For the text-containing cell, return its midpoint in (x, y) coordinate format. 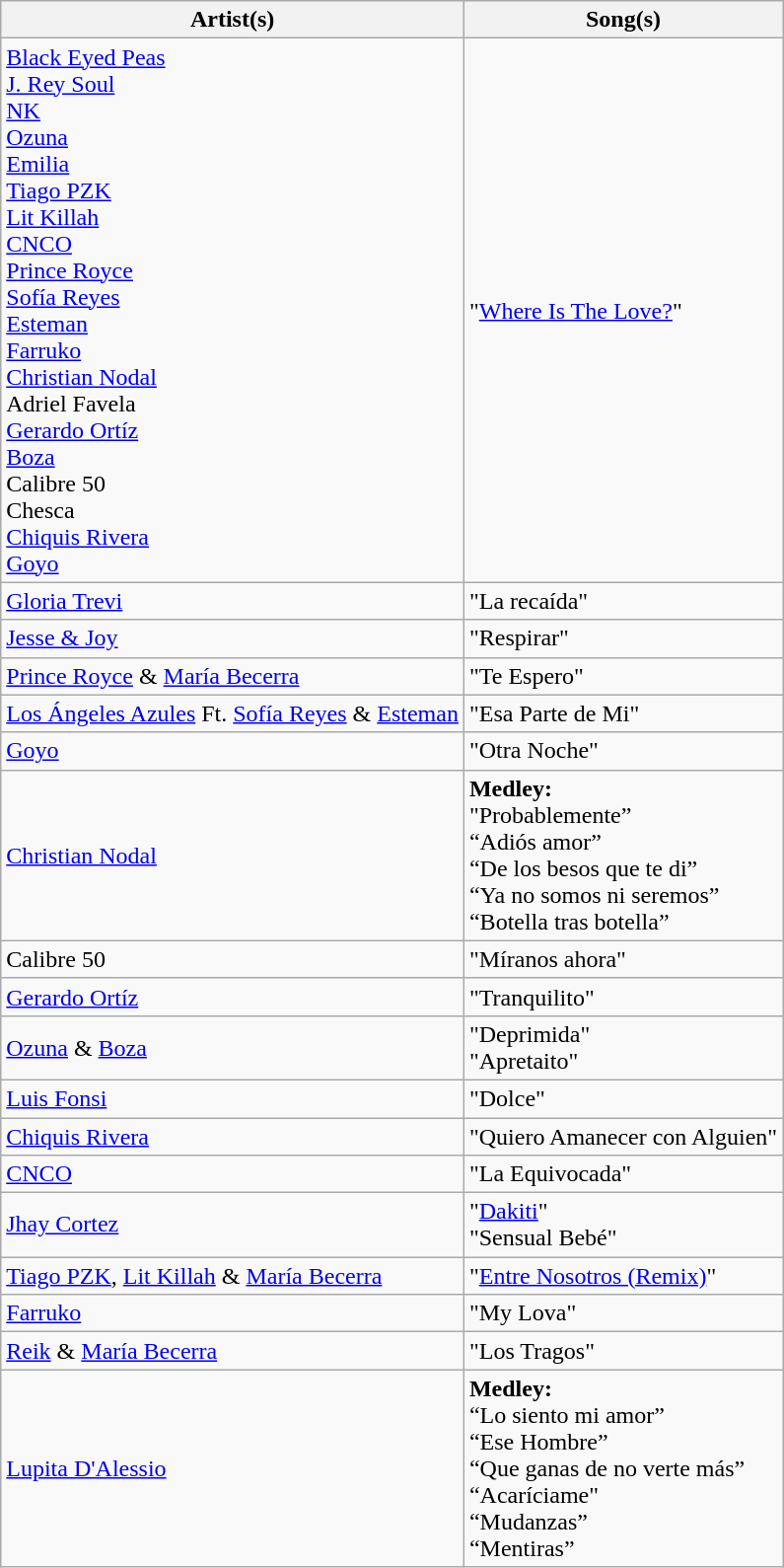
Medley:“Lo siento mi amor”“Ese Hombre”“Que ganas de no verte más”“Acaríciame"“Mudanzas”“Mentiras” (623, 1468)
CNCO (233, 1174)
Ozuna & Boza (233, 1048)
Medley:"Probablemente”“Adiós amor”“De los besos que te di”“Ya no somos ni seremos”“Botella tras botella” (623, 855)
Reik & María Becerra (233, 1351)
Song(s) (623, 20)
"Te Espero" (623, 676)
Goyo (233, 751)
Artist(s) (233, 20)
Farruko (233, 1313)
Los Ángeles Azules Ft. Sofía Reyes & Esteman (233, 713)
Jesse & Joy (233, 638)
"Entre Nosotros (Remix)" (623, 1276)
Tiago PZK, Lit Killah & María Becerra (233, 1276)
"Tranquilito" (623, 997)
"Míranos ahora" (623, 959)
"Quiero Amanecer con Alguien" (623, 1136)
"Los Tragos" (623, 1351)
"My Lova" (623, 1313)
"Where Is The Love?" (623, 310)
Calibre 50 (233, 959)
"Dakiti""Sensual Bebé" (623, 1226)
Prince Royce & María Becerra (233, 676)
"La Equivocada" (623, 1174)
Luis Fonsi (233, 1098)
"Deprimida""Apretaito" (623, 1048)
Gerardo Ortíz (233, 997)
"Dolce" (623, 1098)
Gloria Trevi (233, 601)
Jhay Cortez (233, 1226)
"Esa Parte de Mi" (623, 713)
"Respirar" (623, 638)
Lupita D'Alessio (233, 1468)
Chiquis Rivera (233, 1136)
"Otra Noche" (623, 751)
"La recaída" (623, 601)
Christian Nodal (233, 855)
